Determine the [x, y] coordinate at the center of the cell enclosing the given text.  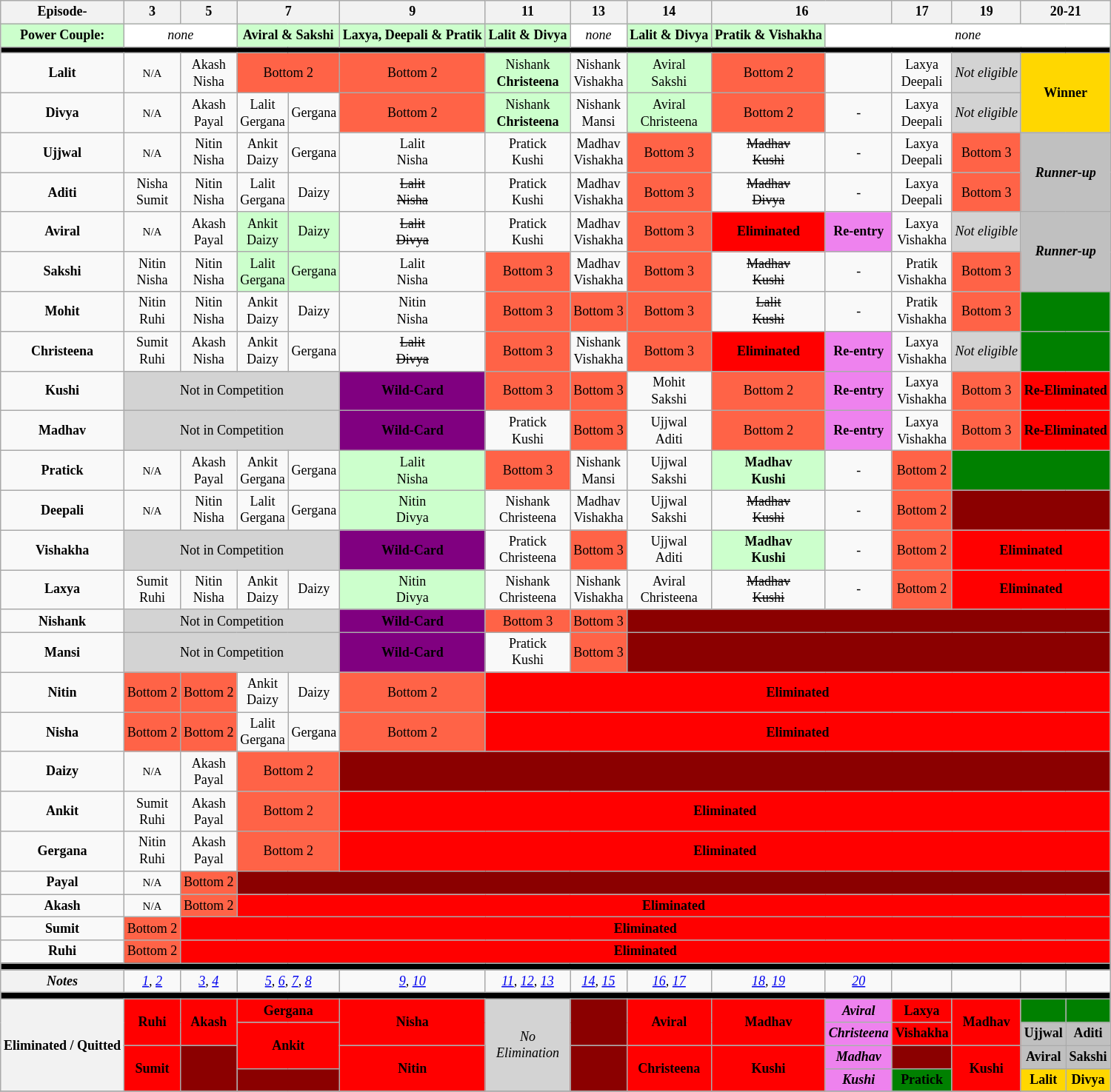
Mohit [62, 312]
7 [289, 12]
AnkitGergana [262, 470]
14 [670, 12]
19 [987, 12]
9 [412, 12]
3, 4 [209, 982]
11 [527, 12]
13 [598, 12]
16 [801, 12]
5 [209, 12]
Eliminated / Quitted [62, 1045]
Aviral & Sakshi [289, 36]
Nishank [62, 620]
MadhavDivya [769, 192]
Laxya, Deepali & Pratik [412, 36]
Payal [62, 882]
20 [858, 982]
11, 12, 13 [527, 982]
Notes [62, 982]
5, 6, 7, 8 [289, 982]
9, 10 [412, 982]
NoElimination [527, 1045]
20-21 [1065, 12]
Mansi [62, 652]
Pratik & Vishakha [769, 36]
16, 17 [670, 982]
Winner [1065, 93]
AviralSakshi [670, 73]
14, 15 [598, 982]
18, 19 [769, 982]
3 [152, 12]
NishaSumit [152, 192]
Power Couple: [62, 36]
Deepali [62, 510]
1, 2 [152, 982]
Episode- [62, 12]
MohitSakshi [670, 391]
LalitKushi [769, 312]
17 [921, 12]
PratickChristeena [527, 550]
